Detect which cell encompasses the target text, then output its [x, y] center coordinate. 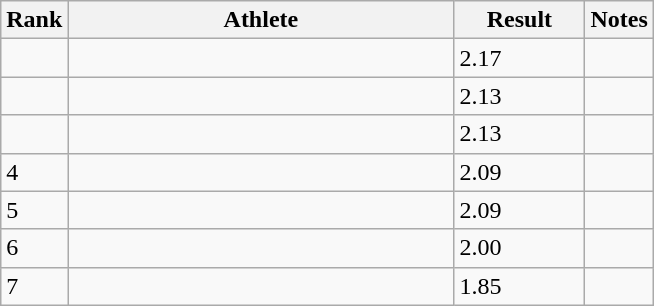
4 [34, 172]
1.85 [520, 286]
Result [520, 20]
Athlete [261, 20]
2.00 [520, 248]
6 [34, 248]
Rank [34, 20]
2.17 [520, 58]
Notes [619, 20]
5 [34, 210]
7 [34, 286]
